Pinpoint the cell where the given text exists, returning its [X, Y] midpoint coordinate. 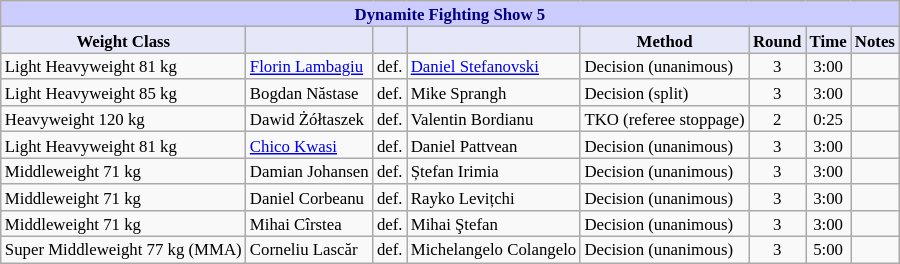
0:25 [828, 119]
Rayko Levițchi [494, 197]
Daniel Pattvean [494, 145]
Daniel Corbeanu [310, 197]
Corneliu Lascăr [310, 250]
Ștefan Irimia [494, 171]
Michelangelo Colangelo [494, 250]
Super Middleweight 77 kg (MMA) [124, 250]
Notes [875, 40]
5:00 [828, 250]
Daniel Stefanovski [494, 66]
Chico Kwasi [310, 145]
Dawid Żółtaszek [310, 119]
TKO (referee stoppage) [664, 119]
Florin Lambagiu [310, 66]
Mihai Ştefan [494, 224]
Heavyweight 120 kg [124, 119]
Weight Class [124, 40]
Method [664, 40]
2 [778, 119]
Dynamite Fighting Show 5 [450, 14]
Decision (split) [664, 93]
Bogdan Năstase [310, 93]
Light Heavyweight 85 kg [124, 93]
Valentin Bordianu [494, 119]
Mihai Cîrstea [310, 224]
Round [778, 40]
Time [828, 40]
Damian Johansen [310, 171]
Mike Sprangh [494, 93]
